Provide the [X, Y] coordinate of the cell's center where the given text is located.  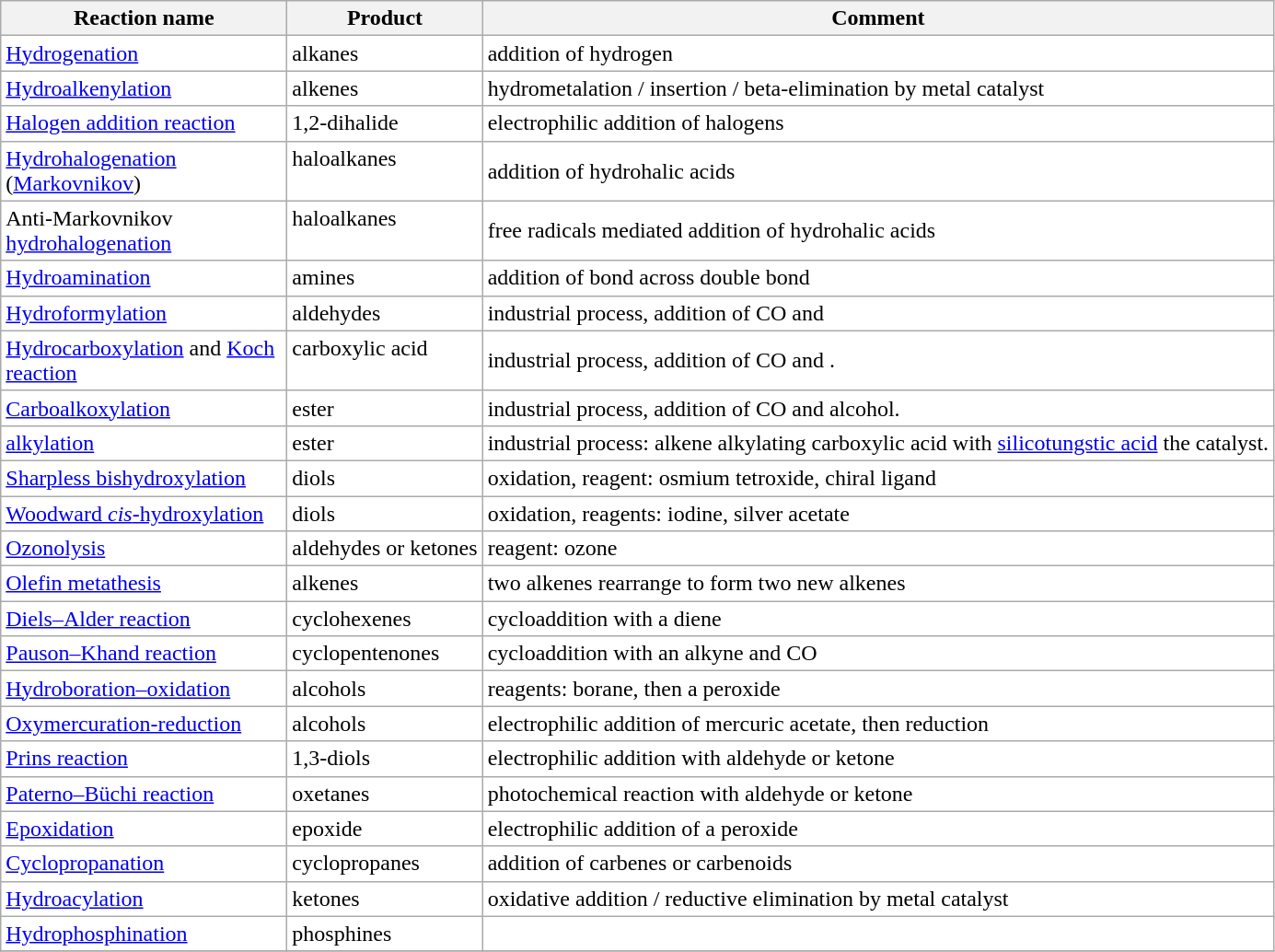
addition of bond across double bond [878, 278]
Pauson–Khand reaction [144, 654]
cycloaddition with an alkyne and CO [878, 654]
industrial process: alkene alkylating carboxylic acid with silicotungstic acid the catalyst. [878, 443]
electrophilic addition of halogens [878, 123]
addition of carbenes or carbenoids [878, 864]
electrophilic addition with aldehyde or ketone [878, 759]
Hydrohalogenation (Markovnikov) [144, 171]
Product [385, 18]
cyclohexenes [385, 619]
electrophilic addition of mercuric acetate, then reduction [878, 724]
alkanes [385, 53]
Comment [878, 18]
Hydrogenation [144, 53]
Paterno–Büchi reaction [144, 794]
Hydroboration–oxidation [144, 689]
phosphines [385, 934]
amines [385, 278]
Prins reaction [144, 759]
photochemical reaction with aldehyde or ketone [878, 794]
addition of hydrohalic acids [878, 171]
oxidation, reagent: osmium tetroxide, chiral ligand [878, 478]
Hydroalkenylation [144, 88]
aldehydes or ketones [385, 549]
Anti-Markovnikov hydrohalogenation [144, 230]
Hydroacylation [144, 899]
Diels–Alder reaction [144, 619]
reagent: ozone [878, 549]
oxetanes [385, 794]
cyclopropanes [385, 864]
reagents: borane, then a peroxide [878, 689]
Cyclopropanation [144, 864]
Woodward cis-hydroxylation [144, 513]
alkylation [144, 443]
1,2-dihalide [385, 123]
Hydroamination [144, 278]
oxidative addition / reductive elimination by metal catalyst [878, 899]
cycloaddition with a diene [878, 619]
free radicals mediated addition of hydrohalic acids [878, 230]
oxidation, reagents: iodine, silver acetate [878, 513]
1,3-diols [385, 759]
Ozonolysis [144, 549]
Olefin metathesis [144, 584]
Halogen addition reaction [144, 123]
Oxymercuration-reduction [144, 724]
Sharpless bishydroxylation [144, 478]
industrial process, addition of CO and alcohol. [878, 408]
Epoxidation [144, 829]
epoxide [385, 829]
industrial process, addition of CO and . [878, 361]
electrophilic addition of a peroxide [878, 829]
Hydroformylation [144, 313]
carboxylic acid [385, 361]
addition of hydrogen [878, 53]
industrial process, addition of CO and [878, 313]
two alkenes rearrange to form two new alkenes [878, 584]
Hydrophosphination [144, 934]
Hydrocarboxylation and Koch reaction [144, 361]
cyclopentenones [385, 654]
hydrometalation / insertion / beta-elimination by metal catalyst [878, 88]
Reaction name [144, 18]
ketones [385, 899]
aldehydes [385, 313]
Carboalkoxylation [144, 408]
